Pinpoint the cell where the given text exists, returning its (X, Y) midpoint coordinate. 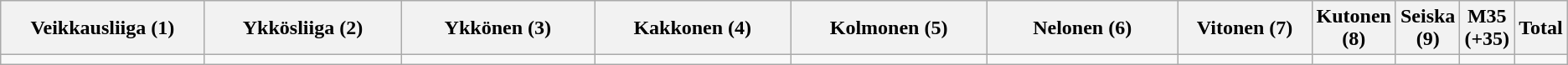
Kutonen (8) (1354, 28)
Seiska (9) (1427, 28)
Total (1541, 28)
Vitonen (7) (1245, 28)
Ykkönen (3) (498, 28)
Veikkausliiga (1) (102, 28)
Nelonen (6) (1082, 28)
M35 (+35) (1488, 28)
Kolmonen (5) (889, 28)
Ykkösliiga (2) (303, 28)
Kakkonen (4) (693, 28)
